Search for the cell housing the specified text and yield its [X, Y] center coordinate. 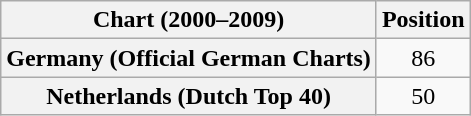
50 [423, 96]
86 [423, 58]
Chart (2000–2009) [189, 20]
Germany (Official German Charts) [189, 58]
Position [423, 20]
Netherlands (Dutch Top 40) [189, 96]
